Return (X, Y) of the center of cell containing provided text 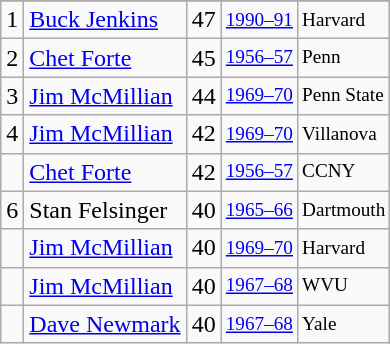
CCNY (344, 172)
1965–66 (259, 210)
Villanova (344, 134)
Dartmouth (344, 210)
Penn (344, 58)
Penn State (344, 96)
Yale (344, 324)
WVU (344, 286)
2 (12, 58)
Stan Felsinger (105, 210)
Buck Jenkins (105, 20)
1 (12, 20)
1990–91 (259, 20)
45 (204, 58)
3 (12, 96)
4 (12, 134)
Dave Newmark (105, 324)
47 (204, 20)
6 (12, 210)
44 (204, 96)
